Detect which cell encompasses the target text, then output its (X, Y) center coordinate. 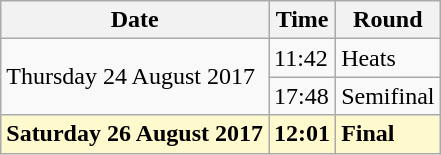
Date (135, 20)
Saturday 26 August 2017 (135, 134)
Semifinal (388, 96)
Thursday 24 August 2017 (135, 77)
Heats (388, 58)
Round (388, 20)
12:01 (302, 134)
Time (302, 20)
Final (388, 134)
11:42 (302, 58)
17:48 (302, 96)
